For the text-containing cell, return its midpoint in [x, y] coordinate format. 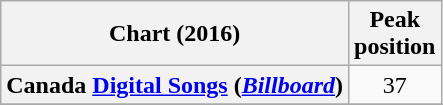
37 [395, 85]
Chart (2016) [175, 34]
Canada Digital Songs (Billboard) [175, 85]
Peak position [395, 34]
